Search for the cell housing the specified text and yield its (x, y) center coordinate. 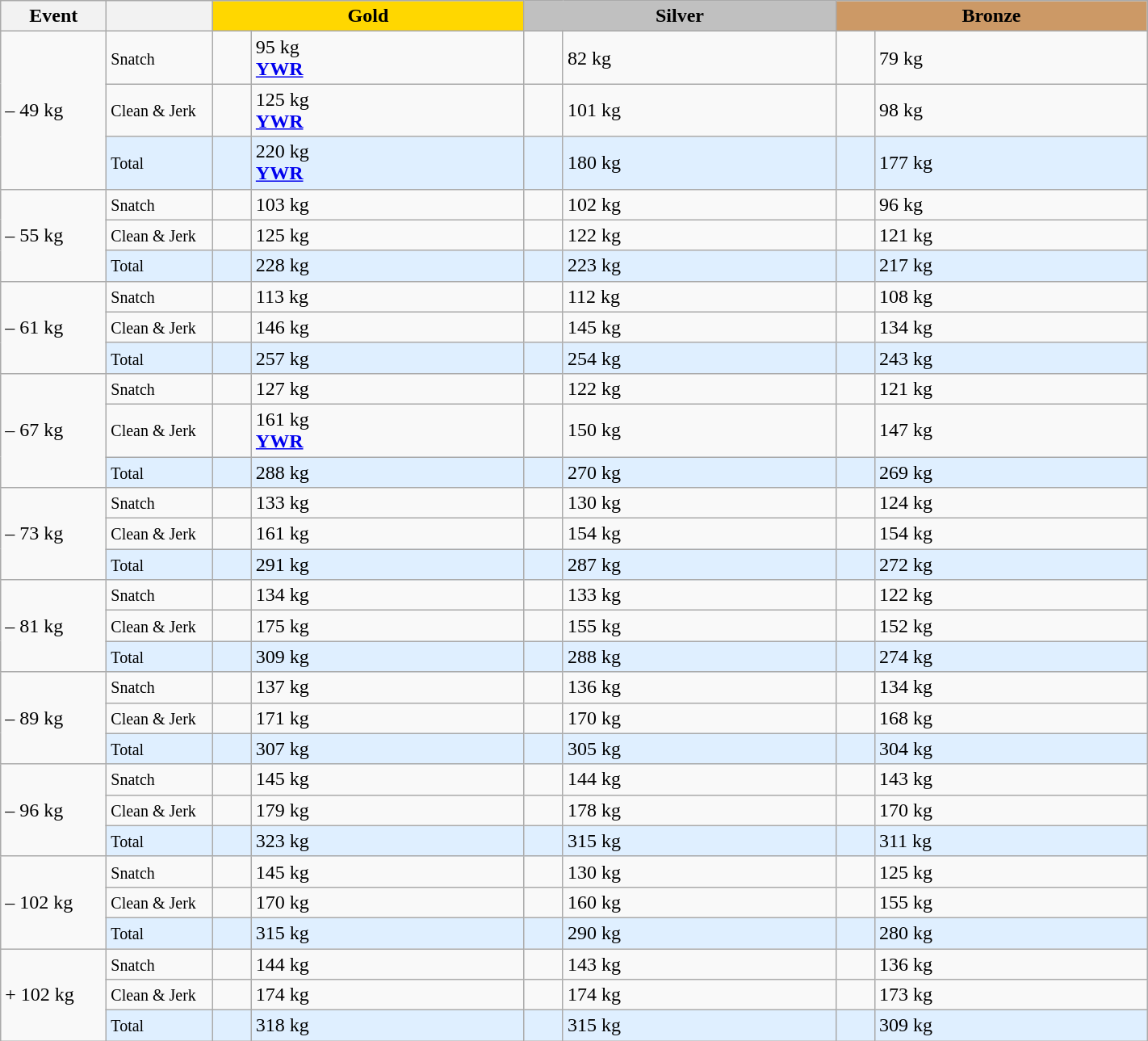
318 kg (388, 1026)
– 67 kg (53, 430)
305 kg (699, 749)
+ 102 kg (53, 994)
125 kgYWR (388, 110)
311 kg (1011, 841)
112 kg (699, 296)
95 kgYWR (388, 58)
161 kgYWR (388, 430)
307 kg (388, 749)
– 102 kg (53, 902)
150 kg (699, 430)
270 kg (699, 472)
101 kg (699, 110)
269 kg (1011, 472)
220 kgYWR (388, 163)
Gold (368, 16)
124 kg (1011, 503)
161 kg (388, 534)
146 kg (388, 327)
147 kg (1011, 430)
290 kg (699, 933)
323 kg (388, 841)
272 kg (1011, 565)
217 kg (1011, 266)
113 kg (388, 296)
103 kg (388, 204)
98 kg (1011, 110)
243 kg (1011, 358)
– 61 kg (53, 327)
173 kg (1011, 995)
254 kg (699, 358)
137 kg (388, 687)
– 89 kg (53, 718)
102 kg (699, 204)
127 kg (388, 388)
223 kg (699, 266)
180 kg (699, 163)
– 96 kg (53, 810)
280 kg (1011, 933)
152 kg (1011, 626)
274 kg (1011, 657)
108 kg (1011, 296)
96 kg (1011, 204)
179 kg (388, 810)
– 49 kg (53, 110)
– 55 kg (53, 235)
– 73 kg (53, 534)
160 kg (699, 902)
175 kg (388, 626)
228 kg (388, 266)
168 kg (1011, 718)
79 kg (1011, 58)
287 kg (699, 565)
257 kg (388, 358)
Bronze (991, 16)
178 kg (699, 810)
304 kg (1011, 749)
– 81 kg (53, 626)
291 kg (388, 565)
171 kg (388, 718)
Silver (680, 16)
177 kg (1011, 163)
Event (53, 16)
82 kg (699, 58)
